Identify which cell holds the provided text, then report its [X, Y] central coordinate. 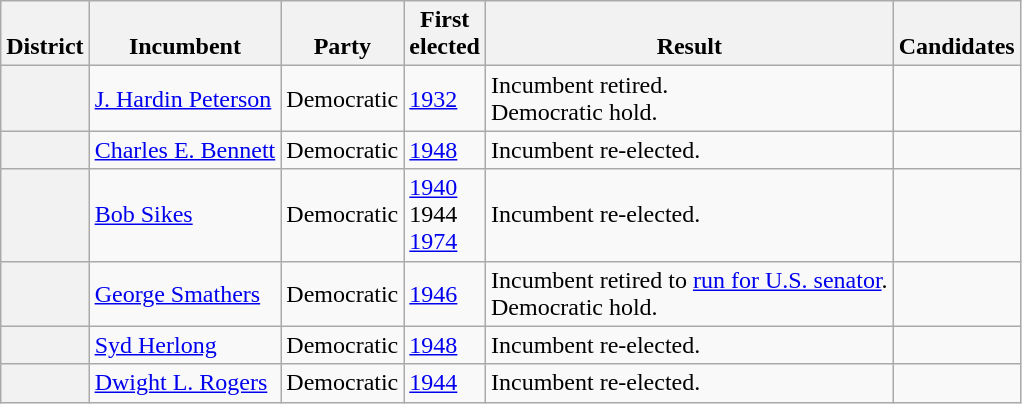
Candidates [956, 34]
Incumbent retired.Democratic hold. [689, 98]
Firstelected [445, 34]
George Smathers [185, 294]
Syd Herlong [185, 345]
Incumbent retired to run for U.S. senator.Democratic hold. [689, 294]
District [45, 34]
1944 [445, 383]
J. Hardin Peterson [185, 98]
Bob Sikes [185, 215]
Dwight L. Rogers [185, 383]
Party [342, 34]
Charles E. Bennett [185, 150]
1932 [445, 98]
19401944 1974 [445, 215]
Result [689, 34]
1946 [445, 294]
Incumbent [185, 34]
